Pinpoint the cell where the given text exists, returning its [x, y] midpoint coordinate. 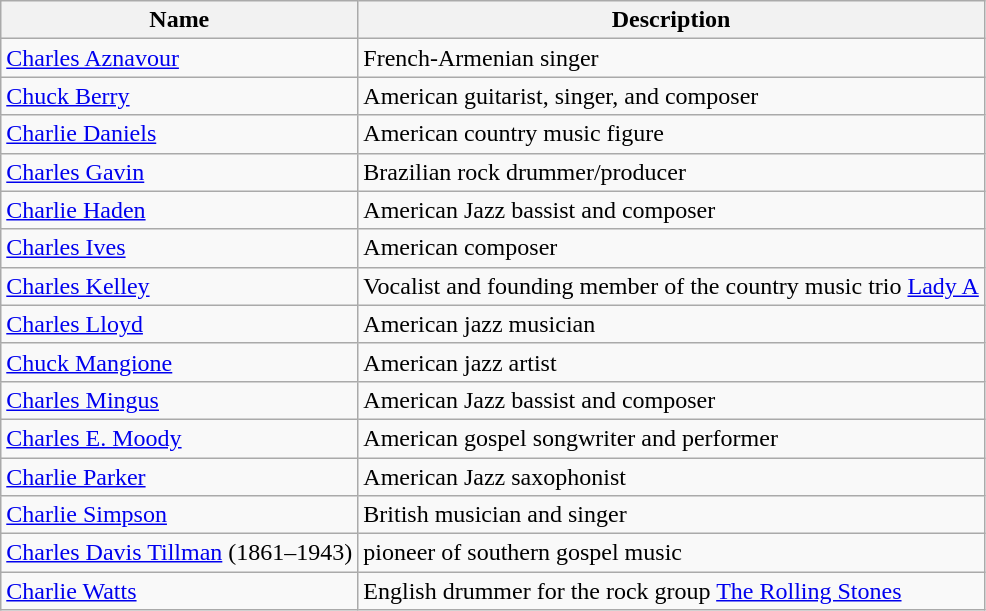
Charles Ives [180, 248]
English drummer for the rock group The Rolling Stones [672, 591]
French-Armenian singer [672, 58]
Charles Aznavour [180, 58]
Brazilian rock drummer/producer [672, 172]
American jazz artist [672, 362]
Chuck Berry [180, 96]
Charlie Simpson [180, 515]
Charlie Watts [180, 591]
pioneer of southern gospel music [672, 553]
American country music figure [672, 134]
American composer [672, 248]
Charles Davis Tillman (1861–1943) [180, 553]
American gospel songwriter and performer [672, 438]
Charles Gavin [180, 172]
Chuck Mangione [180, 362]
Charles Lloyd [180, 324]
British musician and singer [672, 515]
Charles E. Moody [180, 438]
Description [672, 20]
American guitarist, singer, and composer [672, 96]
Charles Kelley [180, 286]
Charlie Daniels [180, 134]
Charles Mingus [180, 400]
Name [180, 20]
American Jazz saxophonist [672, 477]
American jazz musician [672, 324]
Charlie Parker [180, 477]
Charlie Haden [180, 210]
Vocalist and founding member of the country music trio Lady A [672, 286]
